Find where the given text appears and provide that cell's center as [x, y] coordinate. 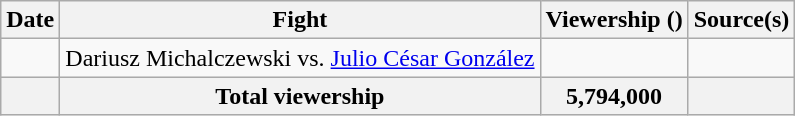
Dariusz Michalczewski vs. Julio César González [300, 58]
Date [30, 20]
5,794,000 [614, 96]
Fight [300, 20]
Source(s) [742, 20]
Total viewership [300, 96]
Viewership () [614, 20]
